Determine the [x, y] coordinate at the center of the cell enclosing the given text.  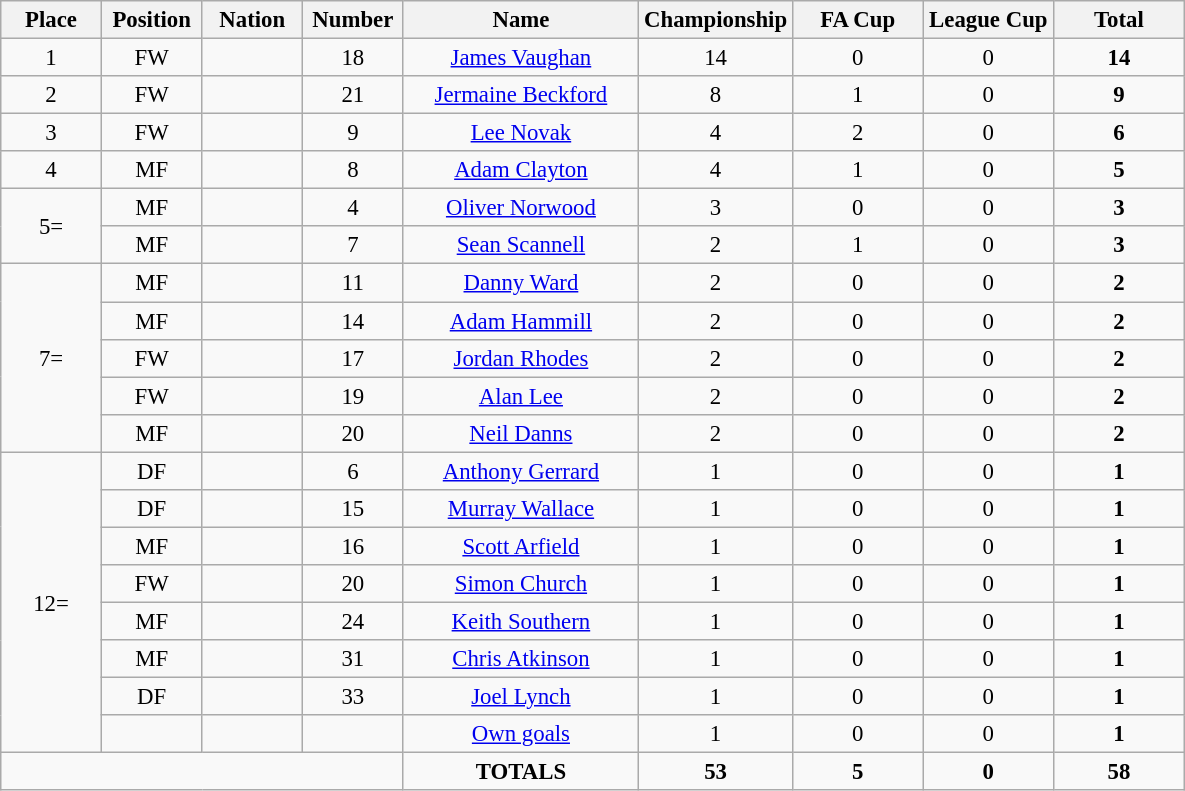
33 [354, 697]
Joel Lynch [521, 697]
FA Cup [858, 20]
Name [521, 20]
TOTALS [521, 772]
Position [152, 20]
Adam Clayton [521, 170]
31 [354, 659]
Murray Wallace [521, 509]
Adam Hammill [521, 321]
17 [354, 358]
Number [354, 20]
Danny Ward [521, 283]
7 [354, 245]
James Vaughan [521, 58]
58 [1120, 772]
21 [354, 95]
Jordan Rhodes [521, 358]
Keith Southern [521, 621]
Sean Scannell [521, 245]
Total [1120, 20]
Oliver Norwood [521, 208]
19 [354, 396]
Place [52, 20]
53 [716, 772]
7= [52, 358]
Jermaine Beckford [521, 95]
11 [354, 283]
24 [354, 621]
Neil Danns [521, 433]
12= [52, 602]
Simon Church [521, 584]
League Cup [988, 20]
16 [354, 546]
Own goals [521, 734]
18 [354, 58]
Lee Novak [521, 133]
Chris Atkinson [521, 659]
15 [354, 509]
Championship [716, 20]
Anthony Gerrard [521, 471]
5= [52, 226]
Alan Lee [521, 396]
Scott Arfield [521, 546]
Nation [252, 20]
